Identify which cell holds the provided text, then report its [x, y] central coordinate. 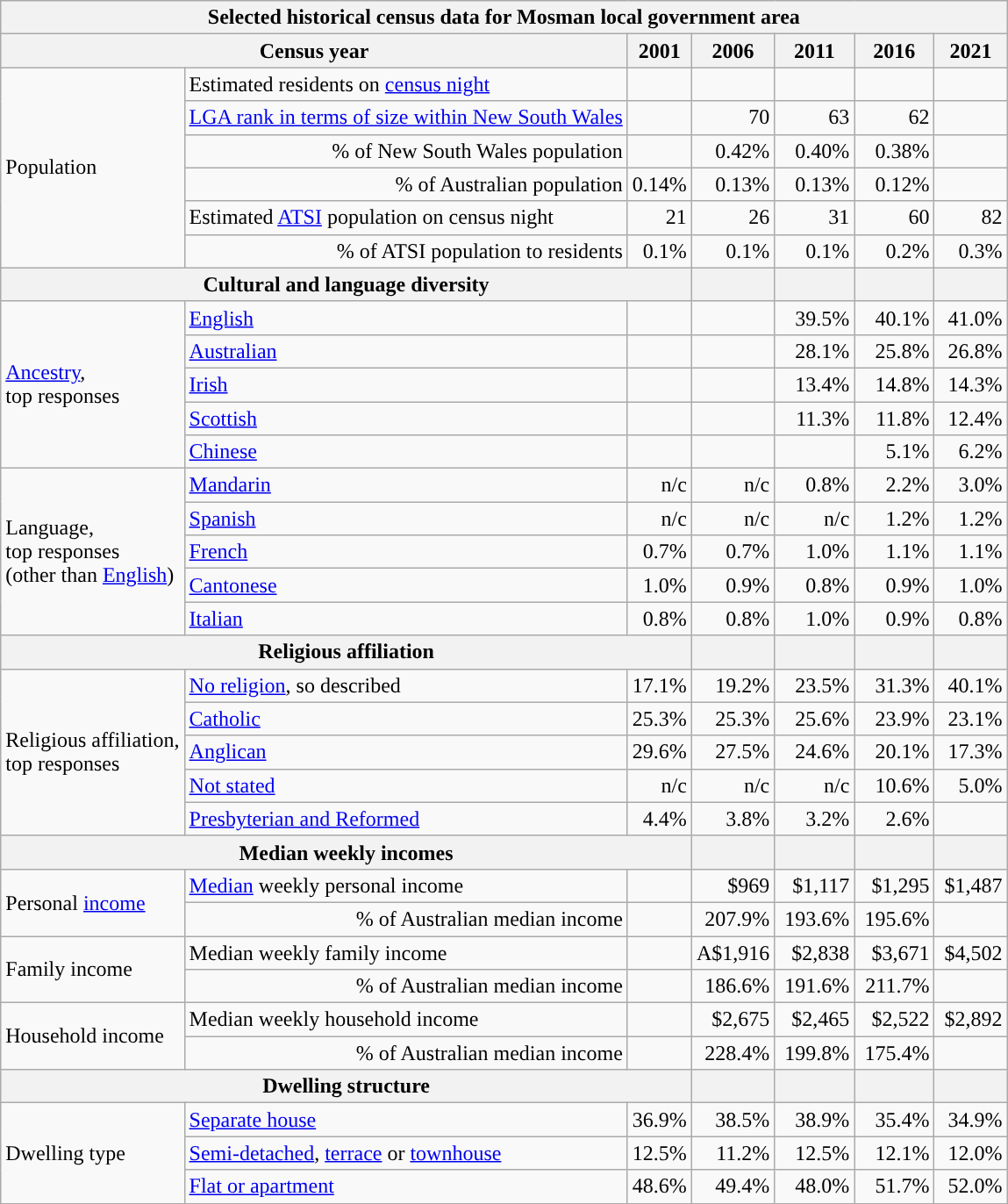
24.6% [814, 752]
% of Australian population [405, 184]
$2,675 [733, 1020]
Cultural and language diversity [347, 284]
Scottish [405, 419]
Ancestry,top responses [93, 384]
Estimated residents on census night [405, 84]
228.4% [733, 1053]
Dwelling structure [347, 1086]
38.5% [733, 1120]
51.7% [895, 1186]
Irish [405, 384]
12.1% [895, 1153]
Cantonese [405, 585]
Separate house [405, 1120]
% of ATSI population to residents [405, 251]
Italian [405, 619]
10.6% [895, 785]
2016 [895, 51]
Family income [93, 969]
Religious affiliation,top responses [93, 752]
14.3% [970, 384]
2001 [660, 51]
63 [814, 118]
31 [814, 218]
14.8% [895, 384]
Median weekly personal income [405, 885]
Language,top responses(other than English) [93, 552]
Presbyterian and Reformed [405, 819]
12.4% [970, 419]
48.6% [660, 1186]
Population [93, 168]
0.14% [660, 184]
$2,838 [814, 952]
Australian [405, 351]
27.5% [733, 752]
11.8% [895, 419]
70 [733, 118]
17.1% [660, 685]
25.8% [895, 351]
211.7% [895, 986]
Median weekly household income [405, 1020]
52.0% [970, 1186]
35.4% [895, 1120]
28.1% [814, 351]
Mandarin [405, 485]
No religion, so described [405, 685]
0.3% [970, 251]
2.6% [895, 819]
0.40% [814, 151]
2006 [733, 51]
0.38% [895, 151]
195.6% [895, 919]
21 [660, 218]
5.1% [895, 452]
11.2% [733, 1153]
2011 [814, 51]
175.4% [895, 1053]
2.2% [895, 485]
36.9% [660, 1120]
Selected historical census data for Mosman local government area [504, 18]
48.0% [814, 1186]
Personal income [93, 902]
11.3% [814, 419]
Household income [93, 1036]
5.0% [970, 785]
0.2% [895, 251]
3.8% [733, 819]
6.2% [970, 452]
41.0% [970, 318]
0.42% [733, 151]
Spanish [405, 519]
31.3% [895, 685]
Median weekly incomes [347, 852]
62 [895, 118]
207.9% [733, 919]
% of New South Wales population [405, 151]
12.0% [970, 1153]
23.1% [970, 719]
13.4% [814, 384]
$3,671 [895, 952]
20.1% [895, 752]
A$1,916 [733, 952]
Not stated [405, 785]
38.9% [814, 1120]
Semi-detached, terrace or townhouse [405, 1153]
LGA rank in terms of size within New South Wales [405, 118]
193.6% [814, 919]
82 [970, 218]
199.8% [814, 1053]
186.6% [733, 986]
19.2% [733, 685]
60 [895, 218]
$4,502 [970, 952]
$2,892 [970, 1020]
0.12% [895, 184]
23.5% [814, 685]
Chinese [405, 452]
English [405, 318]
49.4% [733, 1186]
Median weekly family income [405, 952]
26 [733, 218]
$1,117 [814, 885]
3.2% [814, 819]
French [405, 552]
$2,522 [895, 1020]
39.5% [814, 318]
34.9% [970, 1120]
4.4% [660, 819]
29.6% [660, 752]
Dwelling type [93, 1153]
Estimated ATSI population on census night [405, 218]
Census year [314, 51]
Religious affiliation [347, 652]
Anglican [405, 752]
25.6% [814, 719]
23.9% [895, 719]
$2,465 [814, 1020]
$1,487 [970, 885]
Catholic [405, 719]
Flat or apartment [405, 1186]
2021 [970, 51]
191.6% [814, 986]
$969 [733, 885]
26.8% [970, 351]
$1,295 [895, 885]
17.3% [970, 752]
3.0% [970, 485]
